Determine the (X, Y) coordinate at the center of the cell enclosing the given text.  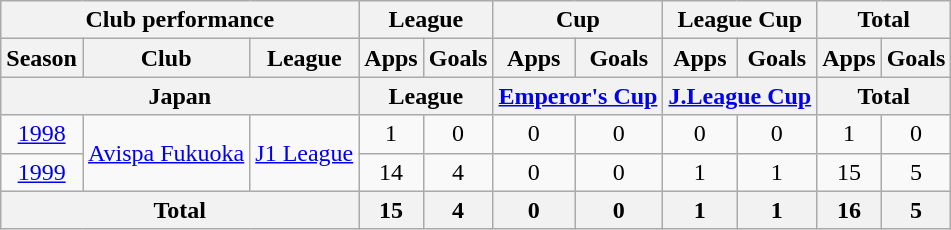
Club (166, 58)
Cup (578, 20)
16 (849, 210)
Season (42, 58)
Avispa Fukuoka (166, 153)
J1 League (304, 153)
Emperor's Cup (578, 96)
Club performance (180, 20)
League Cup (740, 20)
14 (391, 172)
1999 (42, 172)
Japan (180, 96)
J.League Cup (740, 96)
1998 (42, 134)
